Scan for the cell matching the given text and deliver its [X, Y] coordinate at center. 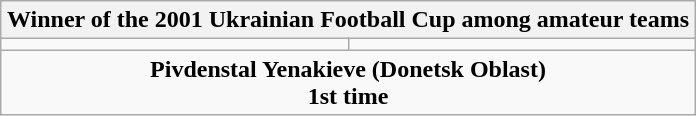
Pivdenstal Yenakieve (Donetsk Oblast)1st time [348, 82]
Winner of the 2001 Ukrainian Football Cup among amateur teams [348, 20]
